Pinpoint the cell where the given text exists, returning its [X, Y] midpoint coordinate. 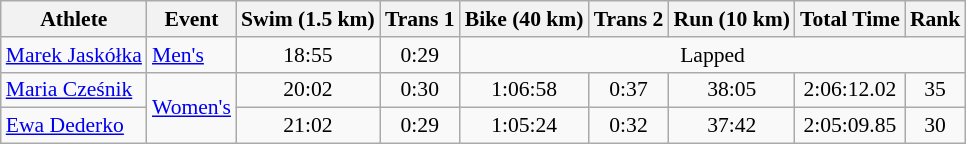
1:05:24 [524, 126]
Event [192, 19]
0:37 [629, 90]
Women's [192, 108]
30 [936, 126]
Men's [192, 55]
18:55 [308, 55]
21:02 [308, 126]
Trans 2 [629, 19]
Swim (1.5 km) [308, 19]
Run (10 km) [731, 19]
Maria Cześnik [74, 90]
Bike (40 km) [524, 19]
Rank [936, 19]
38:05 [731, 90]
1:06:58 [524, 90]
Athlete [74, 19]
35 [936, 90]
0:30 [420, 90]
Marek Jaskółka [74, 55]
Ewa Dederko [74, 126]
20:02 [308, 90]
2:06:12.02 [850, 90]
Trans 1 [420, 19]
2:05:09.85 [850, 126]
Lapped [713, 55]
0:32 [629, 126]
37:42 [731, 126]
Total Time [850, 19]
